For the text-containing cell, return its midpoint in [x, y] coordinate format. 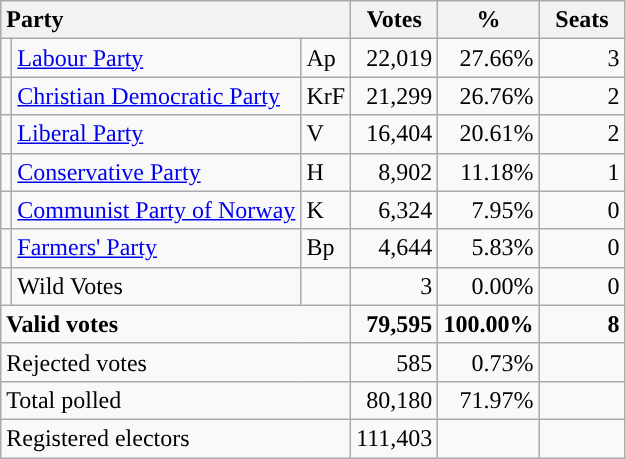
11.18% [488, 172]
Communist Party of Norway [156, 210]
V [326, 134]
Valid votes [176, 324]
80,180 [394, 400]
Registered electors [176, 438]
Total polled [176, 400]
111,403 [394, 438]
27.66% [488, 58]
79,595 [394, 324]
Bp [326, 248]
Party [176, 20]
K [326, 210]
H [326, 172]
71.97% [488, 400]
0.00% [488, 286]
20.61% [488, 134]
Rejected votes [176, 362]
Christian Democratic Party [156, 96]
4,644 [394, 248]
KrF [326, 96]
Labour Party [156, 58]
Farmers' Party [156, 248]
1 [582, 172]
100.00% [488, 324]
8 [582, 324]
6,324 [394, 210]
Conservative Party [156, 172]
Wild Votes [156, 286]
8,902 [394, 172]
Votes [394, 20]
7.95% [488, 210]
22,019 [394, 58]
0.73% [488, 362]
5.83% [488, 248]
26.76% [488, 96]
16,404 [394, 134]
Ap [326, 58]
585 [394, 362]
Liberal Party [156, 134]
21,299 [394, 96]
Seats [582, 20]
% [488, 20]
